Capture the cell that displays the provided text and extract its [X, Y] central coordinate. 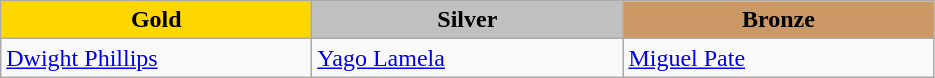
Silver [468, 20]
Miguel Pate [778, 58]
Gold [156, 20]
Yago Lamela [468, 58]
Dwight Phillips [156, 58]
Bronze [778, 20]
